Provide the (x, y) coordinate of the cell's center where the given text is located.  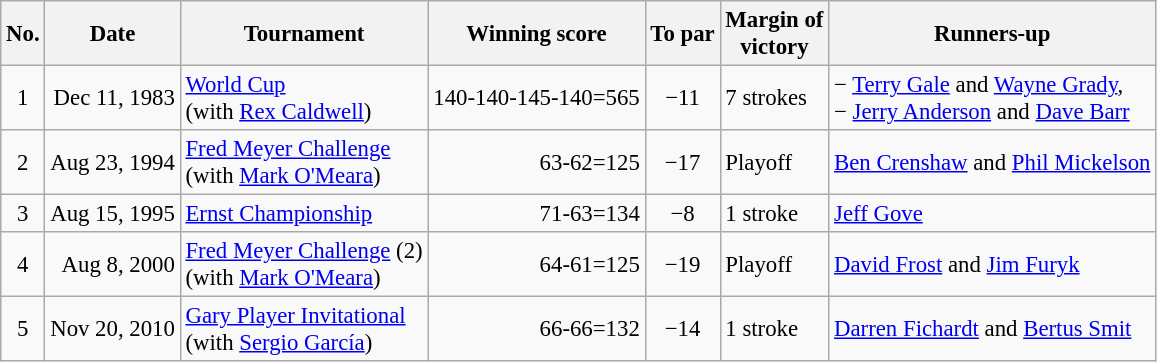
71-63=134 (536, 214)
7 strokes (774, 98)
−8 (682, 214)
No. (23, 34)
Ernst Championship (304, 214)
Runners-up (992, 34)
4 (23, 264)
Tournament (304, 34)
− Terry Gale and Wayne Grady, − Jerry Anderson and Dave Barr (992, 98)
World Cup(with Rex Caldwell) (304, 98)
Jeff Gove (992, 214)
1 (23, 98)
−11 (682, 98)
−17 (682, 162)
Fred Meyer Challenge(with Mark O'Meara) (304, 162)
Fred Meyer Challenge (2)(with Mark O'Meara) (304, 264)
−19 (682, 264)
5 (23, 330)
140-140-145-140=565 (536, 98)
David Frost and Jim Furyk (992, 264)
Aug 23, 1994 (112, 162)
66-66=132 (536, 330)
Dec 11, 1983 (112, 98)
Winning score (536, 34)
Nov 20, 2010 (112, 330)
−14 (682, 330)
64-61=125 (536, 264)
Margin ofvictory (774, 34)
Darren Fichardt and Bertus Smit (992, 330)
Gary Player Invitational(with Sergio García) (304, 330)
Aug 8, 2000 (112, 264)
63-62=125 (536, 162)
3 (23, 214)
2 (23, 162)
Ben Crenshaw and Phil Mickelson (992, 162)
Date (112, 34)
To par (682, 34)
Aug 15, 1995 (112, 214)
